Identify which cell holds the provided text, then report its [x, y] central coordinate. 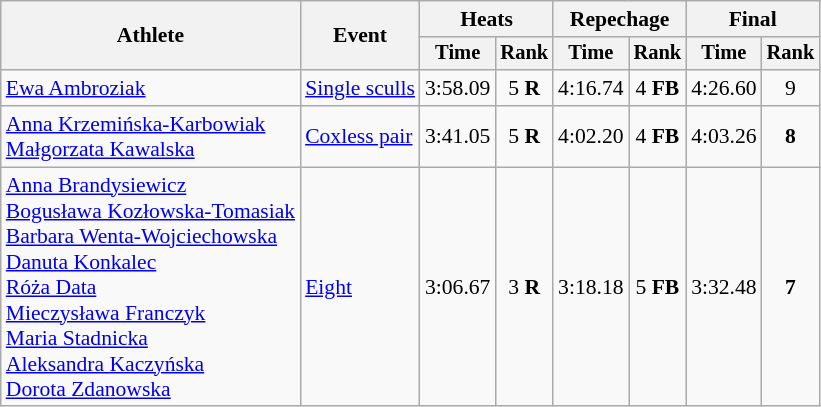
3:58.09 [458, 88]
8 [791, 136]
3:06.67 [458, 287]
Ewa Ambroziak [150, 88]
4:16.74 [590, 88]
4:26.60 [724, 88]
3 R [524, 287]
4:03.26 [724, 136]
Single sculls [360, 88]
Athlete [150, 36]
3:18.18 [590, 287]
3:41.05 [458, 136]
5 FB [658, 287]
Final [752, 19]
Coxless pair [360, 136]
4:02.20 [590, 136]
Repechage [620, 19]
7 [791, 287]
Event [360, 36]
Eight [360, 287]
9 [791, 88]
3:32.48 [724, 287]
Heats [486, 19]
Anna Krzemińska-KarbowiakMałgorzata Kawalska [150, 136]
